Return the (X, Y) coordinate for the center point of the cell that contains the specified text.  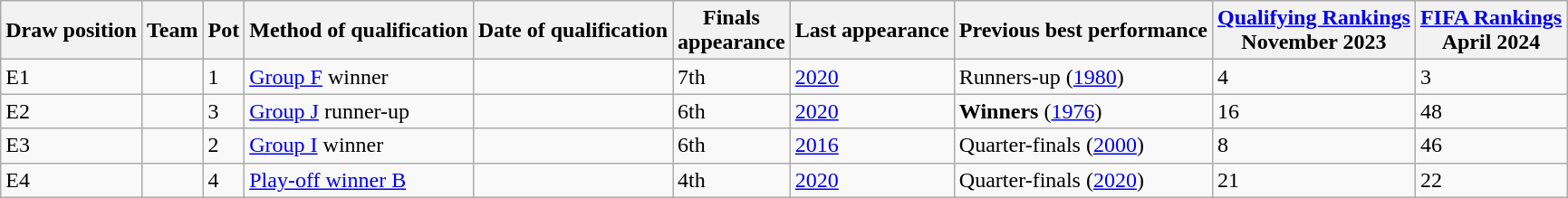
Group F winner (359, 77)
E3 (72, 146)
Qualifying RankingsNovember 2023 (1314, 31)
Pot (224, 31)
FIFA RankingsApril 2024 (1491, 31)
Method of qualification (359, 31)
4th (732, 180)
22 (1491, 180)
Quarter-finals (2000) (1083, 146)
Date of qualification (572, 31)
Runners-up (1980) (1083, 77)
7th (732, 77)
2016 (871, 146)
2 (224, 146)
Team (172, 31)
E4 (72, 180)
Draw position (72, 31)
E2 (72, 111)
21 (1314, 180)
Group I winner (359, 146)
8 (1314, 146)
48 (1491, 111)
Play-off winner B (359, 180)
Winners (1976) (1083, 111)
1 (224, 77)
Finalsappearance (732, 31)
E1 (72, 77)
Previous best performance (1083, 31)
46 (1491, 146)
16 (1314, 111)
Last appearance (871, 31)
Group J runner-up (359, 111)
Quarter-finals (2020) (1083, 180)
